Output the [x, y] coordinate of the center of the cell containing the given text.  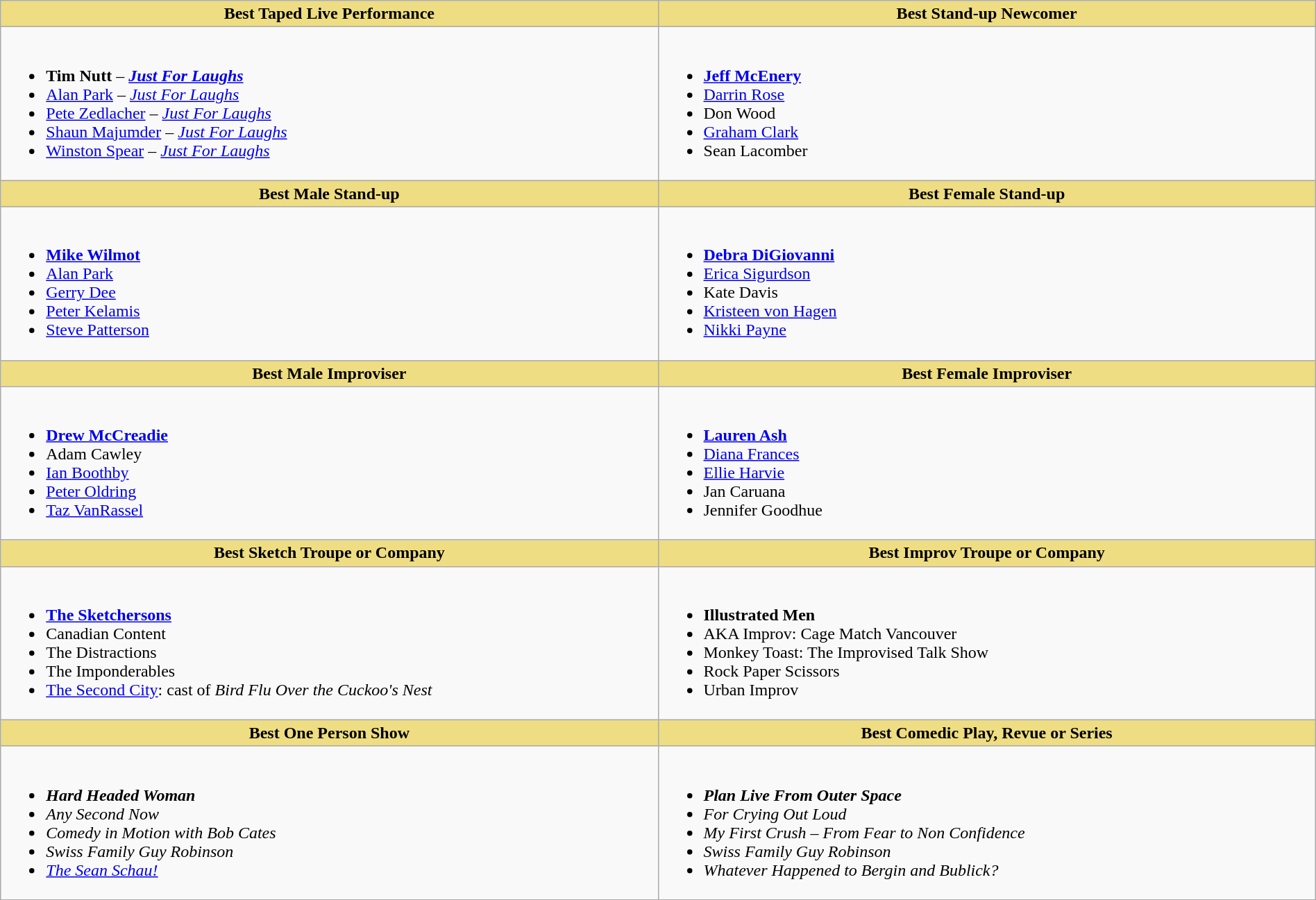
Jeff McEneryDarrin RoseDon WoodGraham ClarkSean Lacomber [987, 104]
Best Sketch Troupe or Company [329, 553]
Best Female Improviser [987, 373]
The SketchersonsCanadian ContentThe DistractionsThe ImponderablesThe Second City: cast of Bird Flu Over the Cuckoo's Nest [329, 643]
Debra DiGiovanniErica SigurdsonKate DavisKristeen von HagenNikki Payne [987, 283]
Mike WilmotAlan ParkGerry DeePeter KelamisSteve Patterson [329, 283]
Best One Person Show [329, 733]
Drew McCreadieAdam CawleyIan BoothbyPeter OldringTaz VanRassel [329, 464]
Best Male Improviser [329, 373]
Best Improv Troupe or Company [987, 553]
Best Female Stand-up [987, 194]
Tim Nutt – Just For LaughsAlan Park – Just For LaughsPete Zedlacher – Just For LaughsShaun Majumder – Just For LaughsWinston Spear – Just For Laughs [329, 104]
Best Male Stand-up [329, 194]
Illustrated MenAKA Improv: Cage Match VancouverMonkey Toast: The Improvised Talk ShowRock Paper ScissorsUrban Improv [987, 643]
Best Taped Live Performance [329, 14]
Hard Headed WomanAny Second NowComedy in Motion with Bob CatesSwiss Family Guy RobinsonThe Sean Schau! [329, 823]
Best Comedic Play, Revue or Series [987, 733]
Lauren AshDiana FrancesEllie HarvieJan CaruanaJennifer Goodhue [987, 464]
Best Stand-up Newcomer [987, 14]
